Find where the given text appears and provide that cell's center as [X, Y] coordinate. 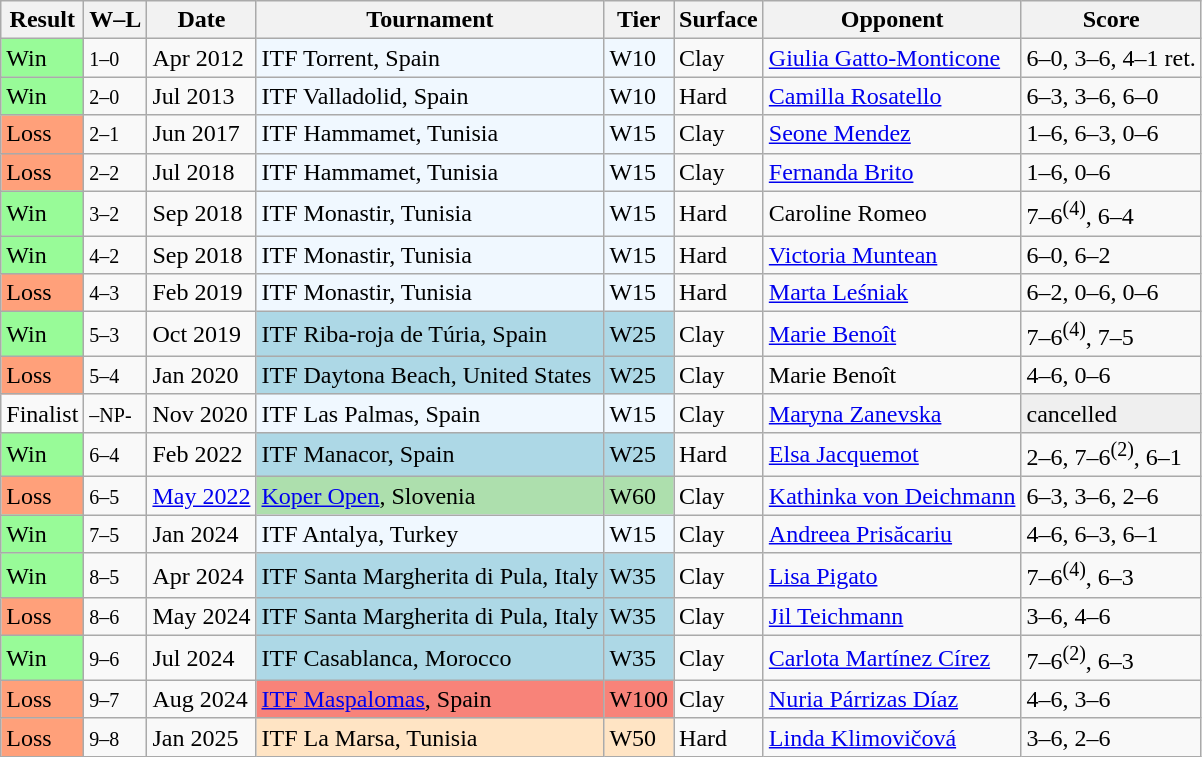
Jan 2024 [202, 534]
W50 [639, 737]
7–6(4), 6–3 [1111, 576]
8–6 [116, 617]
W–L [116, 20]
9–8 [116, 737]
Jul 2024 [202, 658]
Opponent [892, 20]
5–3 [116, 334]
Jul 2018 [202, 172]
W60 [639, 496]
Tournament [430, 20]
7–6(4), 7–5 [1111, 334]
3–6, 4–6 [1111, 617]
Elsa Jacquemot [892, 454]
Seone Mendez [892, 134]
2–0 [116, 96]
4–2 [116, 255]
Jun 2017 [202, 134]
7–5 [116, 534]
May 2022 [202, 496]
6–0, 6–2 [1111, 255]
ITF Manacor, Spain [430, 454]
4–3 [116, 293]
–NP- [116, 413]
6–3, 3–6, 6–0 [1111, 96]
1–6, 0–6 [1111, 172]
ITF Maspalomas, Spain [430, 699]
3–6, 2–6 [1111, 737]
Oct 2019 [202, 334]
Aug 2024 [202, 699]
ITF La Marsa, Tunisia [430, 737]
2–1 [116, 134]
1–0 [116, 58]
Nov 2020 [202, 413]
8–5 [116, 576]
Jil Teichmann [892, 617]
ITF Riba-roja de Túria, Spain [430, 334]
May 2024 [202, 617]
Finalist [42, 413]
Score [1111, 20]
Camilla Rosatello [892, 96]
4–6, 6–3, 6–1 [1111, 534]
7–6(2), 6–3 [1111, 658]
6–4 [116, 454]
ITF Torrent, Spain [430, 58]
ITF Valladolid, Spain [430, 96]
6–3, 3–6, 2–6 [1111, 496]
Result [42, 20]
Feb 2022 [202, 454]
4–6, 0–6 [1111, 375]
2–2 [116, 172]
Jul 2013 [202, 96]
Date [202, 20]
9–7 [116, 699]
4–6, 3–6 [1111, 699]
9–6 [116, 658]
Jan 2020 [202, 375]
Lisa Pigato [892, 576]
cancelled [1111, 413]
Linda Klimovičová [892, 737]
Andreea Prisăcariu [892, 534]
Caroline Romeo [892, 214]
ITF Antalya, Turkey [430, 534]
Victoria Muntean [892, 255]
Apr 2024 [202, 576]
1–6, 6–3, 0–6 [1111, 134]
Jan 2025 [202, 737]
Surface [719, 20]
Feb 2019 [202, 293]
7–6(4), 6–4 [1111, 214]
3–2 [116, 214]
Giulia Gatto-Monticone [892, 58]
ITF Las Palmas, Spain [430, 413]
Tier [639, 20]
Nuria Párrizas Díaz [892, 699]
Kathinka von Deichmann [892, 496]
Apr 2012 [202, 58]
W100 [639, 699]
ITF Daytona Beach, United States [430, 375]
6–5 [116, 496]
Marta Leśniak [892, 293]
Koper Open, Slovenia [430, 496]
6–0, 3–6, 4–1 ret. [1111, 58]
Maryna Zanevska [892, 413]
6–2, 0–6, 0–6 [1111, 293]
Carlota Martínez Círez [892, 658]
2–6, 7–6(2), 6–1 [1111, 454]
ITF Casablanca, Morocco [430, 658]
5–4 [116, 375]
Fernanda Brito [892, 172]
